Detect which cell encompasses the target text, then output its (x, y) center coordinate. 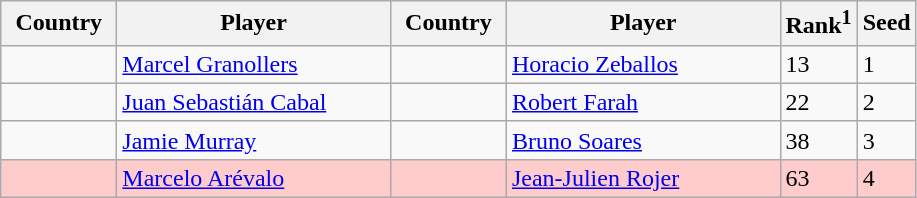
Juan Sebastián Cabal (254, 102)
Robert Farah (643, 102)
Marcel Granollers (254, 64)
22 (818, 102)
4 (886, 178)
Jamie Murray (254, 140)
38 (818, 140)
Jean-Julien Rojer (643, 178)
Bruno Soares (643, 140)
Seed (886, 24)
Rank1 (818, 24)
1 (886, 64)
3 (886, 140)
13 (818, 64)
2 (886, 102)
Horacio Zeballos (643, 64)
Marcelo Arévalo (254, 178)
63 (818, 178)
